Search for the cell housing the specified text and yield its [X, Y] center coordinate. 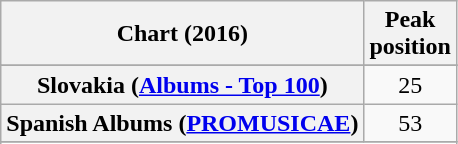
Peakposition [410, 34]
53 [410, 123]
25 [410, 85]
Spanish Albums (PROMUSICAE) [182, 123]
Slovakia (Albums - Top 100) [182, 85]
Chart (2016) [182, 34]
